Capture the cell that displays the provided text and extract its (X, Y) central coordinate. 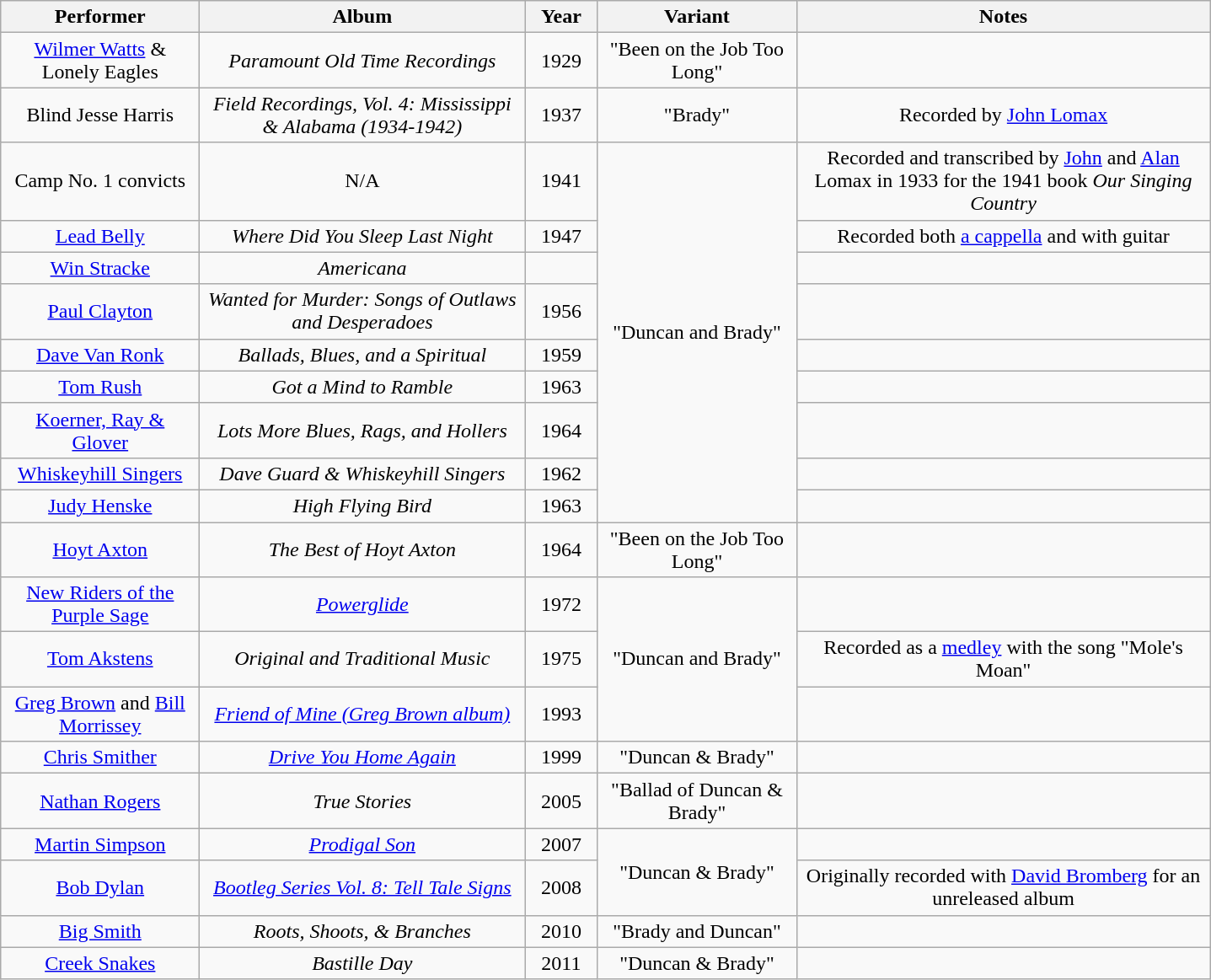
Whiskeyhill Singers (100, 474)
1956 (561, 312)
Wanted for Murder: Songs of Outlaws and Desperadoes (362, 312)
Year (561, 17)
2011 (561, 963)
1929 (561, 61)
The Best of Hoyt Axton (362, 549)
Lots More Blues, Rags, and Hollers (362, 430)
Where Did You Sleep Last Night (362, 236)
1999 (561, 758)
Recorded as a medley with the song "Mole's Moan" (1003, 659)
Paramount Old Time Recordings (362, 61)
Hoyt Axton (100, 549)
Tom Rush (100, 387)
Wilmer Watts & Lonely Eagles (100, 61)
Friend of Mine (Greg Brown album) (362, 715)
1937 (561, 115)
N/A (362, 181)
Dave Guard & Whiskeyhill Singers (362, 474)
Americana (362, 268)
1993 (561, 715)
1975 (561, 659)
Blind Jesse Harris (100, 115)
Variant (697, 17)
Drive You Home Again (362, 758)
2005 (561, 801)
Dave Van Ronk (100, 355)
2010 (561, 931)
Creek Snakes (100, 963)
Nathan Rogers (100, 801)
Notes (1003, 17)
Camp No. 1 convicts (100, 181)
"Brady" (697, 115)
"Ballad of Duncan & Brady" (697, 801)
Win Stracke (100, 268)
"Brady and Duncan" (697, 931)
2007 (561, 844)
Lead Belly (100, 236)
1959 (561, 355)
Recorded and transcribed by John and Alan Lomax in 1933 for the 1941 book Our Singing Country (1003, 181)
Ballads, Blues, and a Spiritual (362, 355)
Got a Mind to Ramble (362, 387)
Powerglide (362, 605)
Roots, Shoots, & Branches (362, 931)
Recorded both a cappella and with guitar (1003, 236)
Originally recorded with David Bromberg for an unreleased album (1003, 888)
2008 (561, 888)
1972 (561, 605)
Greg Brown and Bill Morrissey (100, 715)
1962 (561, 474)
Big Smith (100, 931)
Paul Clayton (100, 312)
High Flying Bird (362, 506)
Bootleg Series Vol. 8: Tell Tale Signs (362, 888)
Bastille Day (362, 963)
True Stories (362, 801)
1947 (561, 236)
Original and Traditional Music (362, 659)
Prodigal Son (362, 844)
Martin Simpson (100, 844)
New Riders of the Purple Sage (100, 605)
Recorded by John Lomax (1003, 115)
Field Recordings, Vol. 4: Mississippi & Alabama (1934-1942) (362, 115)
1941 (561, 181)
Chris Smither (100, 758)
Koerner, Ray & Glover (100, 430)
Judy Henske (100, 506)
Performer (100, 17)
Tom Akstens (100, 659)
Album (362, 17)
Bob Dylan (100, 888)
